Determine the (x, y) coordinate at the center of the cell enclosing the given text.  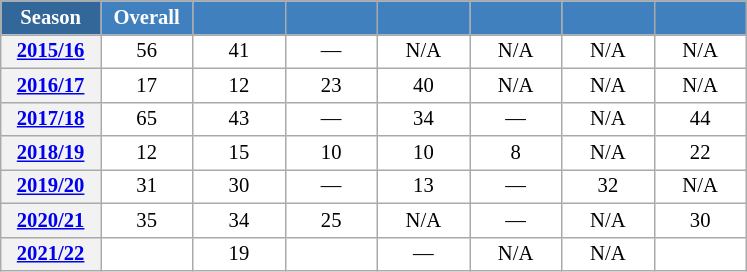
65 (146, 119)
15 (239, 153)
44 (700, 119)
2018/19 (51, 153)
32 (608, 186)
19 (239, 254)
8 (516, 153)
35 (146, 220)
25 (331, 220)
2021/22 (51, 254)
56 (146, 51)
Overall (146, 17)
2020/21 (51, 220)
2016/17 (51, 85)
41 (239, 51)
22 (700, 153)
43 (239, 119)
2017/18 (51, 119)
17 (146, 85)
31 (146, 186)
Season (51, 17)
2015/16 (51, 51)
40 (423, 85)
2019/20 (51, 186)
23 (331, 85)
13 (423, 186)
